Output the (X, Y) coordinate of the center of the cell containing the given text.  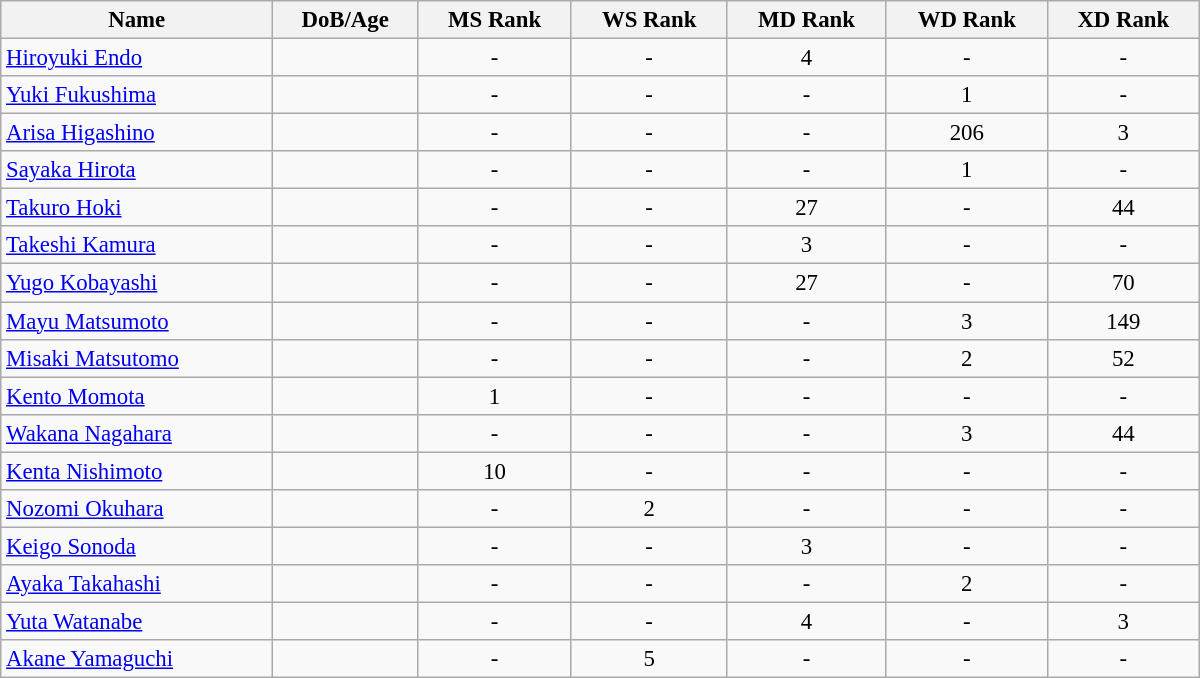
Mayu Matsumoto (137, 321)
Name (137, 20)
149 (1123, 321)
Wakana Nagahara (137, 433)
Ayaka Takahashi (137, 584)
Yuki Fukushima (137, 95)
Akane Yamaguchi (137, 659)
Misaki Matsutomo (137, 358)
52 (1123, 358)
10 (495, 471)
Kenta Nishimoto (137, 471)
Takuro Hoki (137, 208)
Yuta Watanabe (137, 621)
Keigo Sonoda (137, 546)
206 (966, 133)
5 (649, 659)
Kento Momota (137, 396)
MD Rank (806, 20)
WD Rank (966, 20)
MS Rank (495, 20)
Sayaka Hirota (137, 170)
70 (1123, 283)
WS Rank (649, 20)
Hiroyuki Endo (137, 58)
Arisa Higashino (137, 133)
Takeshi Kamura (137, 245)
Yugo Kobayashi (137, 283)
XD Rank (1123, 20)
DoB/Age (346, 20)
Nozomi Okuhara (137, 509)
